Detect which cell encompasses the target text, then output its (x, y) center coordinate. 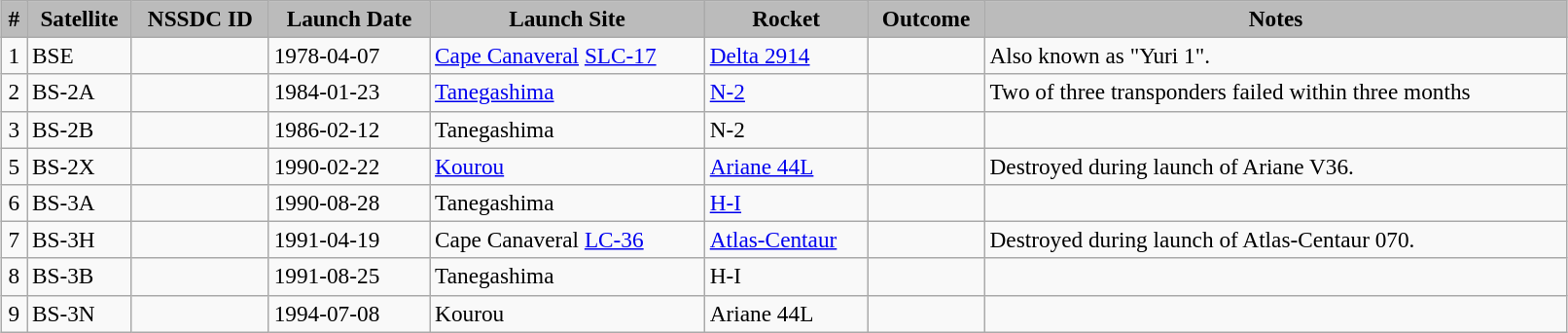
5 (14, 166)
NSSDC ID (200, 18)
Delta 2914 (786, 55)
3 (14, 129)
1990-02-22 (348, 166)
BS-2B (80, 129)
6 (14, 203)
Destroyed during launch of Atlas-Centaur 070. (1276, 240)
1990-08-28 (348, 203)
1986-02-12 (348, 129)
7 (14, 240)
1991-08-25 (348, 277)
8 (14, 277)
Rocket (786, 18)
# (14, 18)
1994-07-08 (348, 314)
Outcome (926, 18)
Launch Date (348, 18)
BSE (80, 55)
BS-3A (80, 203)
Cape Canaveral LC-36 (568, 240)
Notes (1276, 18)
9 (14, 314)
1984-01-23 (348, 92)
1978-04-07 (348, 55)
BS-3B (80, 277)
1 (14, 55)
BS-3N (80, 314)
Cape Canaveral SLC-17 (568, 55)
Two of three transponders failed within three months (1276, 92)
2 (14, 92)
BS-3H (80, 240)
Destroyed during launch of Ariane V36. (1276, 166)
Launch Site (568, 18)
Satellite (80, 18)
Also known as "Yuri 1". (1276, 55)
BS-2X (80, 166)
BS-2A (80, 92)
Atlas-Centaur (786, 240)
1991-04-19 (348, 240)
